Search for the cell housing the specified text and yield its [x, y] center coordinate. 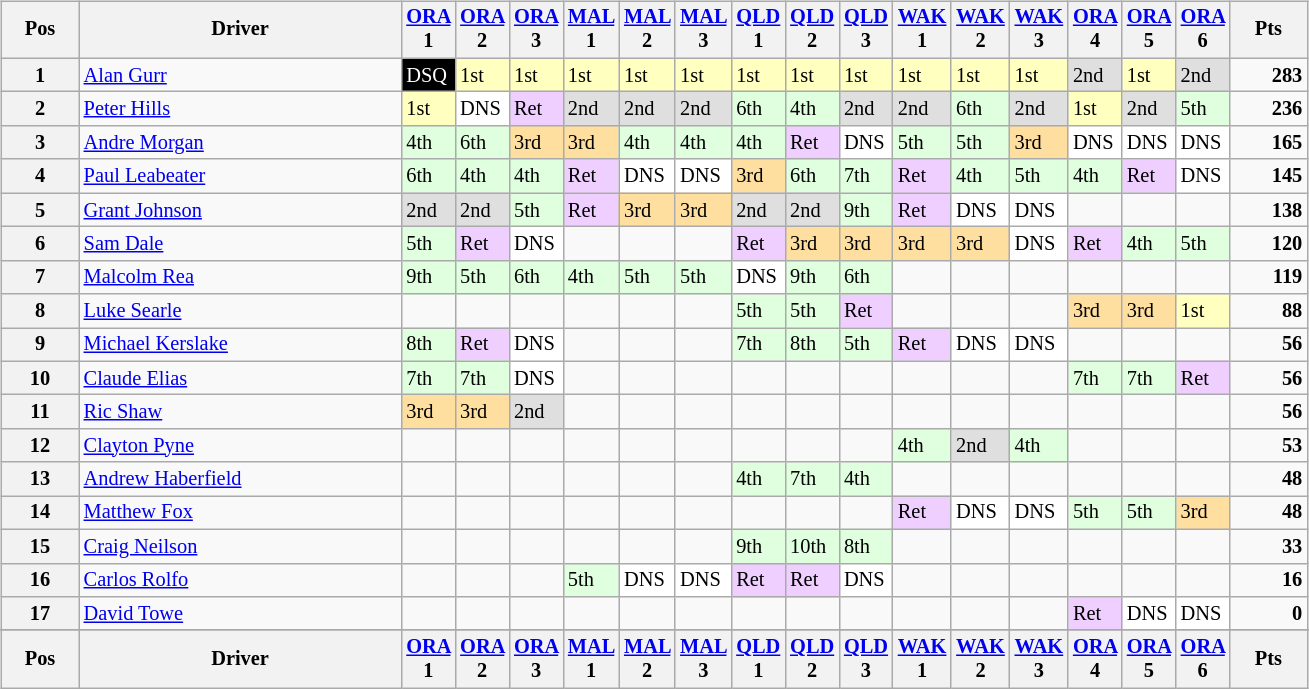
4 [40, 176]
5 [40, 210]
Alan Gurr [240, 75]
236 [1269, 109]
Matthew Fox [240, 513]
53 [1269, 446]
33 [1269, 546]
2 [40, 109]
119 [1269, 277]
Peter Hills [240, 109]
138 [1269, 210]
11 [40, 412]
9 [40, 345]
Michael Kerslake [240, 345]
Ric Shaw [240, 412]
10th [812, 546]
165 [1269, 143]
Claude Elias [240, 378]
Craig Neilson [240, 546]
Paul Leabeater [240, 176]
12 [40, 446]
17 [40, 614]
8 [40, 311]
14 [40, 513]
7 [40, 277]
Malcolm Rea [240, 277]
10 [40, 378]
145 [1269, 176]
Andrew Haberfield [240, 479]
283 [1269, 75]
David Towe [240, 614]
Andre Morgan [240, 143]
15 [40, 546]
Carlos Rolfo [240, 580]
Clayton Pyne [240, 446]
88 [1269, 311]
DSQ [428, 75]
120 [1269, 244]
1 [40, 75]
3 [40, 143]
Sam Dale [240, 244]
Grant Johnson [240, 210]
Luke Searle [240, 311]
13 [40, 479]
6 [40, 244]
0 [1269, 614]
